Detect which cell encompasses the target text, then output its (x, y) center coordinate. 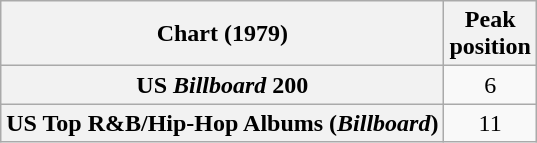
Peakposition (490, 34)
US Billboard 200 (222, 85)
Chart (1979) (222, 34)
6 (490, 85)
11 (490, 123)
US Top R&B/Hip-Hop Albums (Billboard) (222, 123)
